Pinpoint the cell where the given text exists, returning its [X, Y] midpoint coordinate. 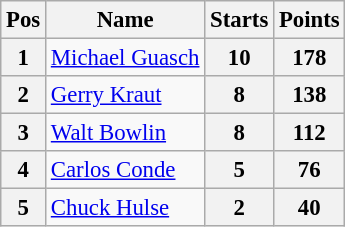
112 [310, 133]
Michael Guasch [126, 58]
40 [310, 208]
Name [126, 20]
Pos [24, 20]
Chuck Hulse [126, 208]
Gerry Kraut [126, 95]
Starts [240, 20]
3 [24, 133]
Points [310, 20]
Carlos Conde [126, 170]
178 [310, 58]
10 [240, 58]
1 [24, 58]
Walt Bowlin [126, 133]
4 [24, 170]
138 [310, 95]
76 [310, 170]
